Capture the cell that displays the provided text and extract its [X, Y] central coordinate. 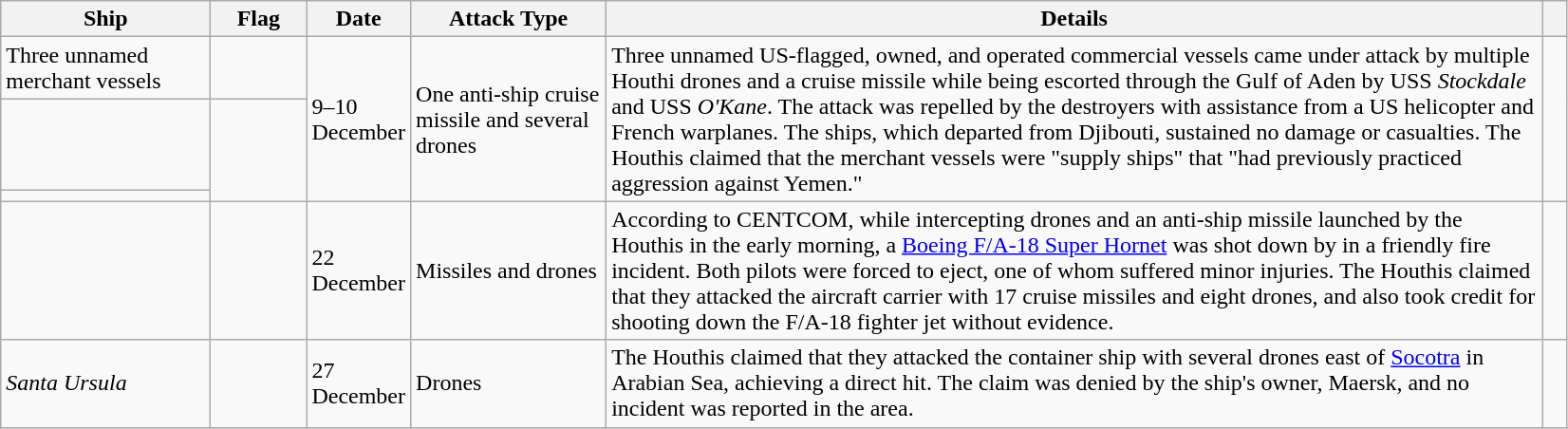
Three unnamed merchant vessels [106, 68]
22 December [359, 270]
Details [1074, 19]
Date [359, 19]
Attack Type [509, 19]
Ship [106, 19]
Santa Ursula [106, 383]
One anti-ship cruise missile and several drones [509, 120]
Drones [509, 383]
Flag [258, 19]
9–10 December [359, 120]
27 December [359, 383]
Missiles and drones [509, 270]
